Return the [X, Y] coordinate for the center point of the cell that contains the specified text.  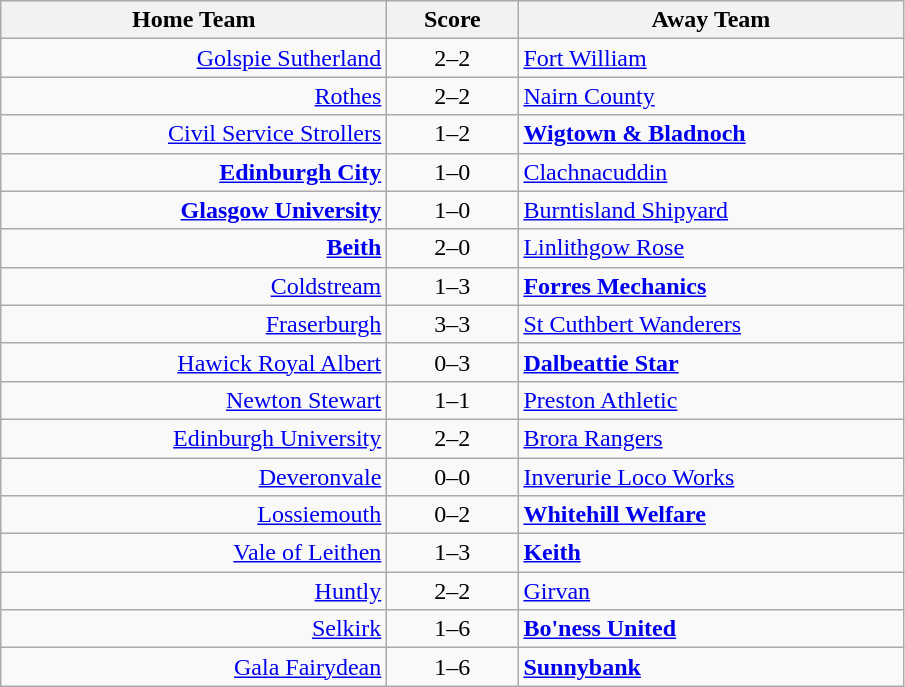
Forres Mechanics [711, 286]
Edinburgh City [194, 172]
Selkirk [194, 629]
0–3 [452, 362]
Preston Athletic [711, 400]
Bo'ness United [711, 629]
Hawick Royal Albert [194, 362]
Gala Fairydean [194, 667]
Edinburgh University [194, 438]
Lossiemouth [194, 515]
Clachnacuddin [711, 172]
Score [452, 20]
Nairn County [711, 96]
Brora Rangers [711, 438]
Coldstream [194, 286]
Civil Service Strollers [194, 134]
Newton Stewart [194, 400]
Sunnybank [711, 667]
Dalbeattie Star [711, 362]
Girvan [711, 591]
3–3 [452, 324]
Golspie Sutherland [194, 58]
Wigtown & Bladnoch [711, 134]
Home Team [194, 20]
Rothes [194, 96]
Inverurie Loco Works [711, 477]
Vale of Leithen [194, 553]
Deveronvale [194, 477]
Linlithgow Rose [711, 248]
Away Team [711, 20]
Beith [194, 248]
Glasgow University [194, 210]
2–0 [452, 248]
1–2 [452, 134]
Fort William [711, 58]
Keith [711, 553]
Burntisland Shipyard [711, 210]
0–2 [452, 515]
Huntly [194, 591]
0–0 [452, 477]
Fraserburgh [194, 324]
1–1 [452, 400]
St Cuthbert Wanderers [711, 324]
Whitehill Welfare [711, 515]
